For the text-containing cell, return its midpoint in (X, Y) coordinate format. 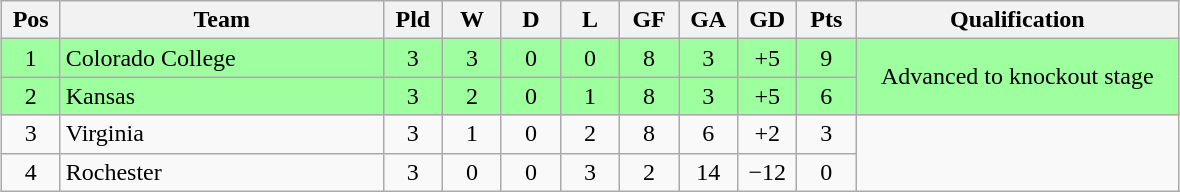
L (590, 20)
Colorado College (222, 58)
Virginia (222, 134)
−12 (768, 172)
Qualification (1018, 20)
GF (650, 20)
9 (826, 58)
Pos (30, 20)
D (530, 20)
GD (768, 20)
Team (222, 20)
Kansas (222, 96)
Pld (412, 20)
Rochester (222, 172)
W (472, 20)
4 (30, 172)
14 (708, 172)
Pts (826, 20)
+2 (768, 134)
Advanced to knockout stage (1018, 77)
GA (708, 20)
